Output the (x, y) coordinate of the center of the cell containing the given text.  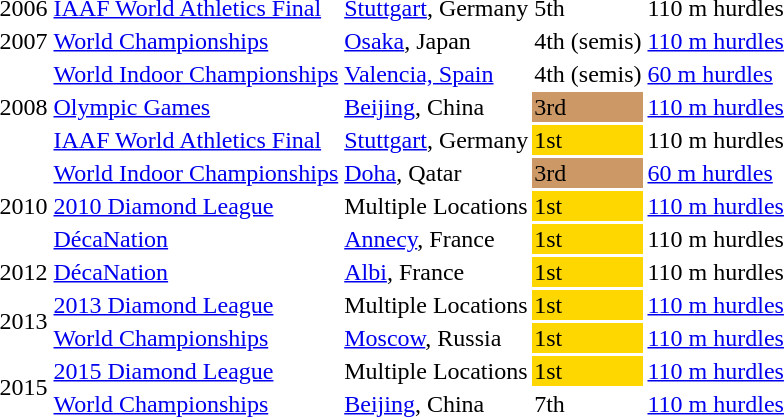
Doha, Qatar (436, 173)
Albi, France (436, 272)
Beijing, China (436, 107)
2013 Diamond League (196, 305)
Valencia, Spain (436, 74)
IAAF World Athletics Final (196, 140)
Olympic Games (196, 107)
Moscow, Russia (436, 338)
2015 Diamond League (196, 371)
Stuttgart, Germany (436, 140)
Osaka, Japan (436, 41)
Annecy, France (436, 239)
2010 Diamond League (196, 206)
